Identify which cell holds the provided text, then report its [x, y] central coordinate. 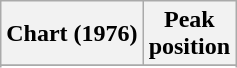
Chart (1976) [72, 34]
Peak position [189, 34]
